Locate the cell with the specified text and output its [x, y] center coordinate. 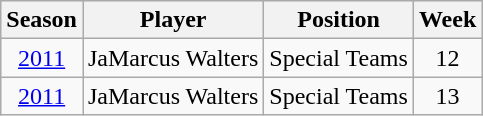
Season [42, 20]
Week [447, 20]
13 [447, 96]
12 [447, 58]
Position [339, 20]
Player [172, 20]
